Output the (x, y) coordinate of the center of the cell containing the given text.  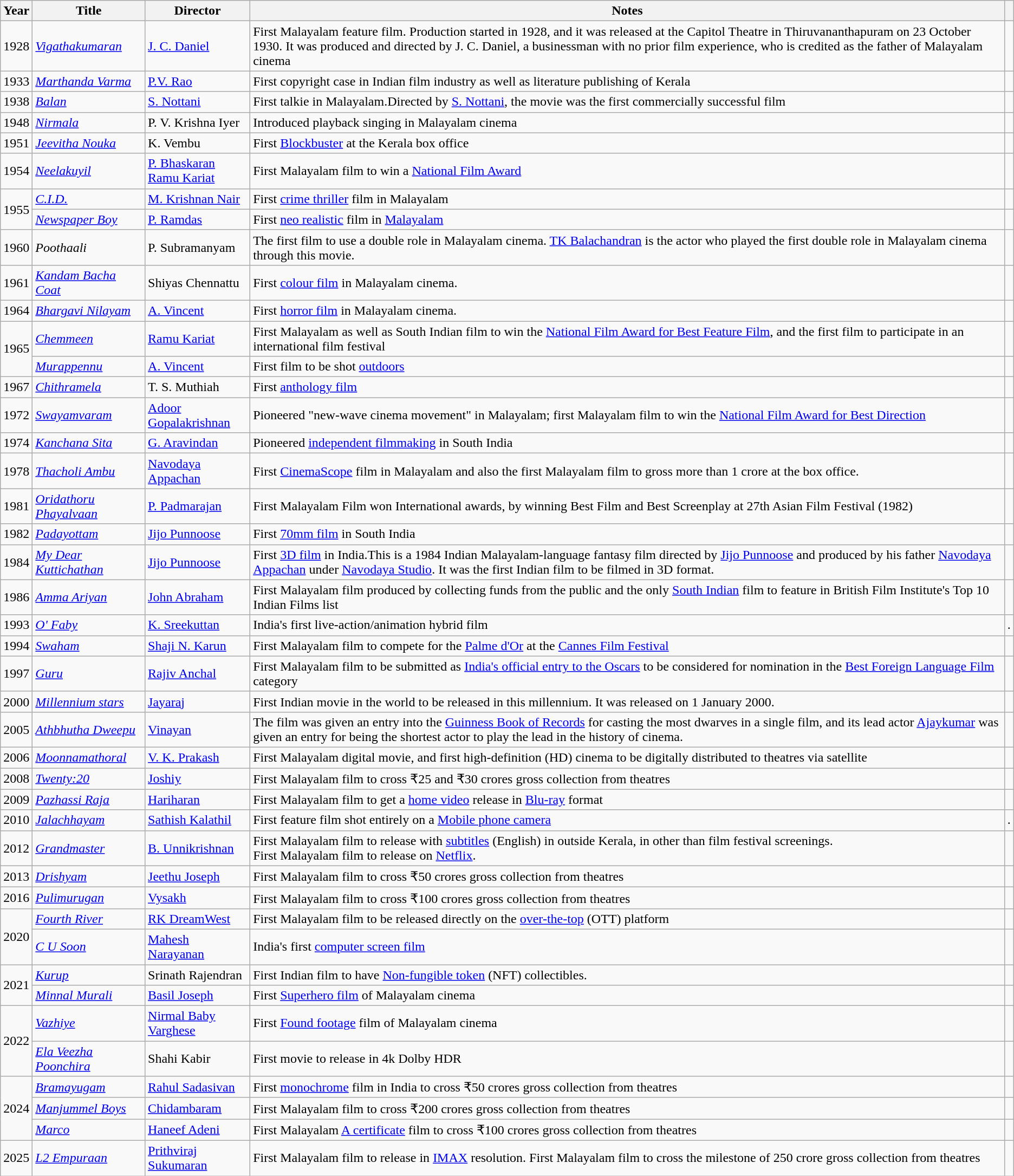
1997 (16, 674)
Oridathoru Phayalvaan (89, 506)
1948 (16, 122)
1984 (16, 562)
First Malayalam film to cross ₹100 crores gross collection from theatres (627, 898)
First horror film in Malayalam cinema. (627, 310)
Title (89, 11)
First copyright case in Indian film industry as well as literature publishing of Kerala (627, 81)
First neo realistic film in Malayalam (627, 219)
2009 (16, 800)
First Malayalam digital movie, and first high-definition (HD) cinema to be digitally distributed to theatres via satellite (627, 757)
Vazhiye (89, 1024)
Director (198, 11)
2024 (16, 1108)
2008 (16, 779)
Guru (89, 674)
Srinath Rajendran (198, 974)
First Malayalam film to win a National Film Award (627, 171)
Shiyas Chennattu (198, 283)
First Malayalam film to release in IMAX resolution. First Malayalam film to cross the milestone of 250 crore gross collection from theatres (627, 1158)
Adoor Gopalakrishnan (198, 415)
L2 Empuraan (89, 1158)
B. Unnikrishnan (198, 848)
First Blockbuster at the Kerala box office (627, 143)
Basil Joseph (198, 996)
Swayamvaram (89, 415)
Balan (89, 102)
1978 (16, 471)
First Indian film to have Non-fungible token (NFT) collectibles. (627, 974)
First Found footage film of Malayalam cinema (627, 1024)
RK DreamWest (198, 919)
First CinemaScope film in Malayalam and also the first Malayalam film to gross more than 1 crore at the box office. (627, 471)
Grandmaster (89, 848)
Joshiy (198, 779)
P. Padmarajan (198, 506)
First Malayalam Film won International awards, by winning Best Film and Best Screenplay at 27th Asian Film Festival (1982) (627, 506)
2013 (16, 876)
1982 (16, 534)
Kanchana Sita (89, 443)
Drishyam (89, 876)
2025 (16, 1158)
Murappennu (89, 367)
1938 (16, 102)
Rajiv Anchal (198, 674)
M. Krishnan Nair (198, 199)
Mahesh Narayanan (198, 947)
Nirmal Baby Varghese (198, 1024)
1964 (16, 310)
1954 (16, 171)
Marthanda Varma (89, 81)
P. Subramanyam (198, 247)
First 70mm film in South India (627, 534)
C U Soon (89, 947)
Introduced playback singing in Malayalam cinema (627, 122)
1933 (16, 81)
Jalachhayam (89, 820)
1928 (16, 46)
First Malayalam film to cross ₹25 and ₹30 crores gross collection from theatres (627, 779)
Vinayan (198, 729)
Rahul Sadasivan (198, 1087)
First movie to release in 4k Dolby HDR (627, 1058)
1961 (16, 283)
V. K. Prakash (198, 757)
Chidambaram (198, 1108)
Neelakuyil (89, 171)
2020 (16, 936)
Manjummel Boys (89, 1108)
Twenty:20 (89, 779)
P.V. Rao (198, 81)
Shaji N. Karun (198, 646)
Haneef Adeni (198, 1130)
P. V. Krishna Iyer (198, 122)
1960 (16, 247)
C.I.D. (89, 199)
2000 (16, 701)
Vysakh (198, 898)
India's first computer screen film (627, 947)
India's first live-action/animation hybrid film (627, 625)
Jeevitha Nouka (89, 143)
1974 (16, 443)
Jayaraj (198, 701)
First colour film in Malayalam cinema. (627, 283)
2006 (16, 757)
Swaham (89, 646)
First Malayalam film to be released directly on the over-the-top (OTT) platform (627, 919)
Poothaali (89, 247)
Moonnamathoral (89, 757)
Chemmeen (89, 338)
Pioneered "new-wave cinema movement" in Malayalam; first Malayalam film to win the National Film Award for Best Direction (627, 415)
First film to be shot outdoors (627, 367)
1994 (16, 646)
T. S. Muthiah (198, 387)
Ramu Kariat (198, 338)
First crime thriller film in Malayalam (627, 199)
Year (16, 11)
O' Faby (89, 625)
First Malayalam film to cross ₹50 crores gross collection from theatres (627, 876)
Ela Veezha Poonchira (89, 1058)
2012 (16, 848)
1955 (16, 209)
First Superhero film of Malayalam cinema (627, 996)
Thacholi Ambu (89, 471)
Navodaya Appachan (198, 471)
Hariharan (198, 800)
1951 (16, 143)
First Malayalam film to cross ₹200 crores gross collection from theatres (627, 1108)
P. Ramdas (198, 219)
First talkie in Malayalam.Directed by S. Nottani, the movie was the first commercially successful film (627, 102)
2016 (16, 898)
Newspaper Boy (89, 219)
J. C. Daniel (198, 46)
First monochrome film in India to cross ₹50 crores gross collection from theatres (627, 1087)
First Malayalam film to compete for the Palme d'Or at the Cannes Film Festival (627, 646)
2021 (16, 985)
Athbhutha Dweepu (89, 729)
Bhargavi Nilayam (89, 310)
First Malayalam A certificate film to cross ₹100 crores gross collection from theatres (627, 1130)
First feature film shot entirely on a Mobile phone camera (627, 820)
Shahi Kabir (198, 1058)
First Indian movie in the world to be released in this millennium. It was released on 1 January 2000. (627, 701)
1986 (16, 597)
Vigathakumaran (89, 46)
Sathish Kalathil (198, 820)
2022 (16, 1041)
Kandam Bacha Coat (89, 283)
2010 (16, 820)
G. Aravindan (198, 443)
Notes (627, 11)
1993 (16, 625)
Pazhassi Raja (89, 800)
Padayottam (89, 534)
Fourth River (89, 919)
1972 (16, 415)
Minnal Murali (89, 996)
1965 (16, 349)
Chithramela (89, 387)
P. BhaskaranRamu Kariat (198, 171)
Marco (89, 1130)
K. Sreekuttan (198, 625)
2005 (16, 729)
Jeethu Joseph (198, 876)
First anthology film (627, 387)
1981 (16, 506)
Prithviraj Sukumaran (198, 1158)
K. Vembu (198, 143)
First Malayalam film to get a home video release in Blu-ray format (627, 800)
My Dear Kuttichathan (89, 562)
Millennium stars (89, 701)
Amma Ariyan (89, 597)
Nirmala (89, 122)
Kurup (89, 974)
Pulimurugan (89, 898)
1967 (16, 387)
Pioneered independent filmmaking in South India (627, 443)
John Abraham (198, 597)
S. Nottani (198, 102)
Bramayugam (89, 1087)
